Output the [x, y] coordinate of the center of the cell containing the given text.  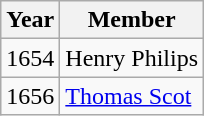
Henry Philips [132, 58]
Year [30, 20]
1656 [30, 96]
1654 [30, 58]
Thomas Scot [132, 96]
Member [132, 20]
